From the cell containing the given text, extract its center point as (X, Y) coordinate. 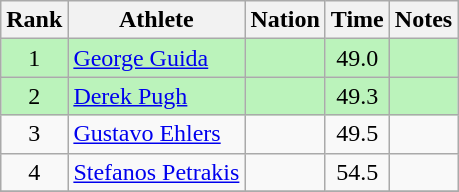
Nation (285, 20)
49.5 (357, 134)
1 (34, 58)
George Guida (156, 58)
Rank (34, 20)
49.3 (357, 96)
Athlete (156, 20)
54.5 (357, 172)
2 (34, 96)
49.0 (357, 58)
Time (357, 20)
Stefanos Petrakis (156, 172)
Derek Pugh (156, 96)
Gustavo Ehlers (156, 134)
Notes (423, 20)
3 (34, 134)
4 (34, 172)
